Search for the cell housing the specified text and yield its [X, Y] center coordinate. 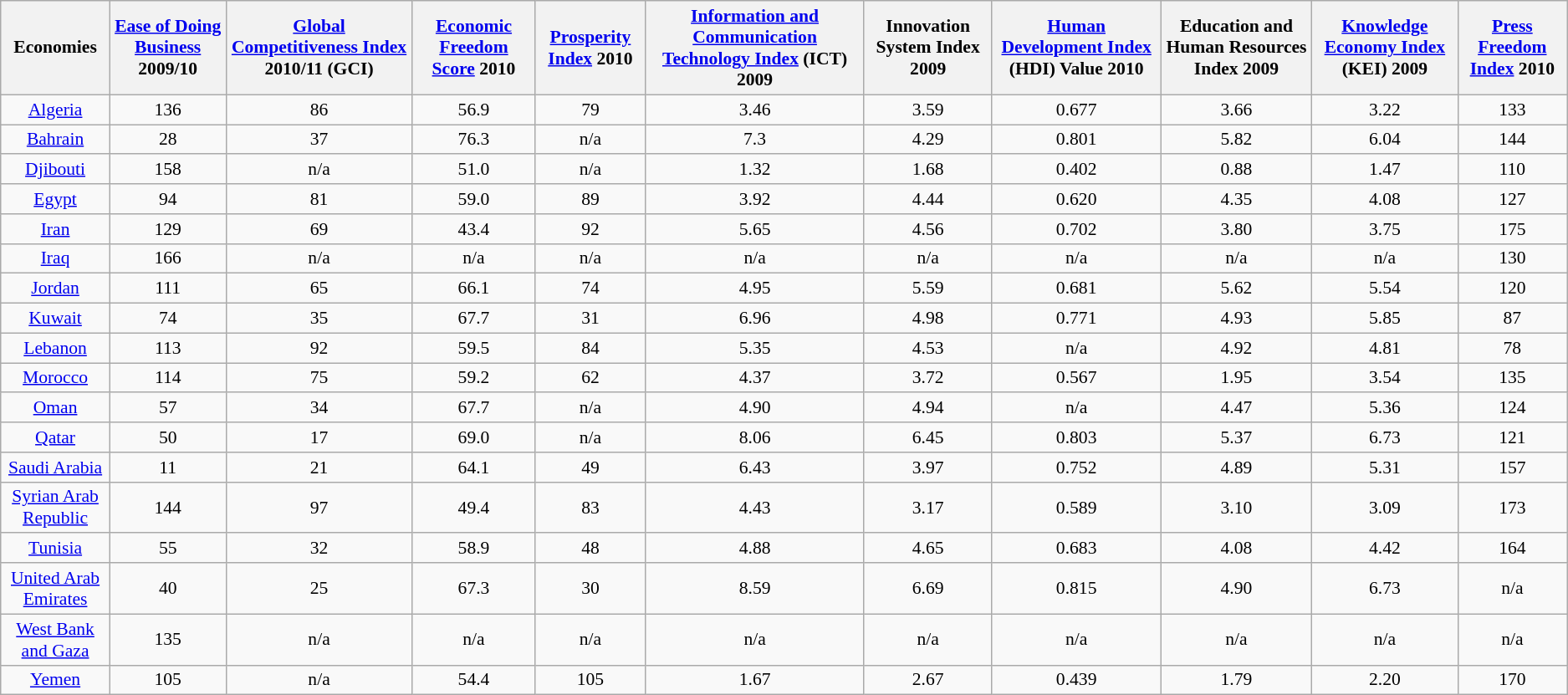
5.35 [754, 348]
1.68 [928, 170]
157 [1512, 468]
4.89 [1236, 468]
3.17 [928, 507]
5.37 [1236, 437]
127 [1512, 199]
Information and Communication Technology Index (ICT) 2009 [754, 48]
89 [590, 199]
62 [590, 378]
4.37 [754, 378]
86 [319, 110]
3.46 [754, 110]
Qatar [55, 437]
5.59 [928, 289]
7.3 [754, 140]
0.801 [1076, 140]
4.44 [928, 199]
164 [1512, 549]
76.3 [473, 140]
4.81 [1385, 348]
3.66 [1236, 110]
11 [167, 468]
81 [319, 199]
87 [1512, 319]
51.0 [473, 170]
4.47 [1236, 408]
69 [319, 229]
Economic Freedom Score 2010 [473, 48]
17 [319, 437]
0.439 [1076, 680]
3.92 [754, 199]
Education and Human Resources Index 2009 [1236, 48]
United Arab Emirates [55, 589]
Press Freedom Index 2010 [1512, 48]
4.92 [1236, 348]
Algeria [55, 110]
Global Competitiveness Index 2010/11 (GCI) [319, 48]
4.53 [928, 348]
3.80 [1236, 229]
48 [590, 549]
50 [167, 437]
49 [590, 468]
1.79 [1236, 680]
3.09 [1385, 507]
5.36 [1385, 408]
130 [1512, 258]
5.62 [1236, 289]
31 [590, 319]
4.42 [1385, 549]
4.65 [928, 549]
67.3 [473, 589]
3.97 [928, 468]
Oman [55, 408]
Syrian Arab Republic [55, 507]
129 [167, 229]
37 [319, 140]
5.54 [1385, 289]
35 [319, 319]
Morocco [55, 378]
6.69 [928, 589]
3.59 [928, 110]
121 [1512, 437]
5.82 [1236, 140]
0.771 [1076, 319]
1.47 [1385, 170]
0.677 [1076, 110]
3.75 [1385, 229]
94 [167, 199]
Knowledge Economy Index (KEI) 2009 [1385, 48]
4.29 [928, 140]
55 [167, 549]
4.88 [754, 549]
5.31 [1385, 468]
3.10 [1236, 507]
110 [1512, 170]
0.620 [1076, 199]
Yemen [55, 680]
1.67 [754, 680]
Bahrain [55, 140]
64.1 [473, 468]
1.32 [754, 170]
28 [167, 140]
Economies [55, 48]
Saudi Arabia [55, 468]
3.22 [1385, 110]
57 [167, 408]
4.43 [754, 507]
84 [590, 348]
Iran [55, 229]
Human Development Index (HDI) Value 2010 [1076, 48]
8.06 [754, 437]
175 [1512, 229]
59.2 [473, 378]
Tunisia [55, 549]
Prosperity Index 2010 [590, 48]
0.567 [1076, 378]
113 [167, 348]
0.681 [1076, 289]
136 [167, 110]
0.589 [1076, 507]
83 [590, 507]
4.35 [1236, 199]
Kuwait [55, 319]
Iraq [55, 258]
114 [167, 378]
6.45 [928, 437]
170 [1512, 680]
Djibouti [55, 170]
75 [319, 378]
5.85 [1385, 319]
4.98 [928, 319]
166 [167, 258]
56.9 [473, 110]
40 [167, 589]
0.803 [1076, 437]
Jordan [55, 289]
78 [1512, 348]
4.93 [1236, 319]
21 [319, 468]
59.0 [473, 199]
4.56 [928, 229]
6.04 [1385, 140]
66.1 [473, 289]
4.95 [754, 289]
79 [590, 110]
69.0 [473, 437]
4.94 [928, 408]
65 [319, 289]
59.5 [473, 348]
124 [1512, 408]
0.752 [1076, 468]
120 [1512, 289]
0.702 [1076, 229]
97 [319, 507]
6.96 [754, 319]
2.67 [928, 680]
0.88 [1236, 170]
3.72 [928, 378]
49.4 [473, 507]
Egypt [55, 199]
58.9 [473, 549]
3.54 [1385, 378]
30 [590, 589]
25 [319, 589]
2.20 [1385, 680]
0.683 [1076, 549]
Lebanon [55, 348]
111 [167, 289]
1.95 [1236, 378]
43.4 [473, 229]
34 [319, 408]
West Bank and Gaza [55, 639]
Innovation System Index 2009 [928, 48]
5.65 [754, 229]
32 [319, 549]
158 [167, 170]
54.4 [473, 680]
6.43 [754, 468]
173 [1512, 507]
8.59 [754, 589]
133 [1512, 110]
0.815 [1076, 589]
Ease of Doing Business 2009/10 [167, 48]
0.402 [1076, 170]
